Determine the (X, Y) coordinate at the center of the cell enclosing the given text.  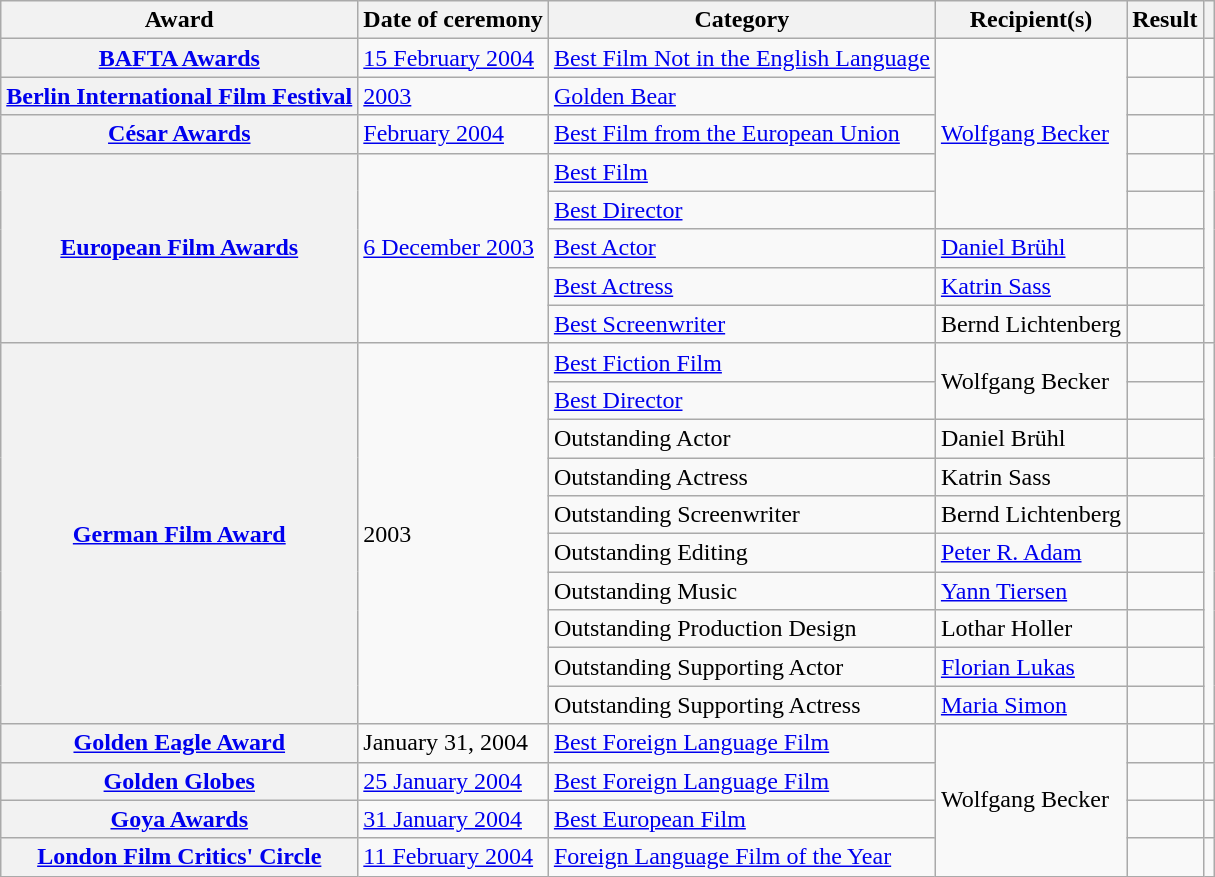
Outstanding Editing (742, 553)
Best Film (742, 172)
Best Film from the European Union (742, 134)
Recipient(s) (1030, 20)
Lothar Holler (1030, 629)
Best European Film (742, 819)
Goya Awards (180, 819)
German Film Award (180, 534)
Foreign Language Film of the Year (742, 857)
Best Film Not in the English Language (742, 58)
BAFTA Awards (180, 58)
Result (1165, 20)
Golden Eagle Award (180, 743)
Outstanding Music (742, 591)
Award (180, 20)
Best Screenwriter (742, 324)
European Film Awards (180, 248)
César Awards (180, 134)
Golden Globes (180, 781)
Florian Lukas (1030, 667)
Best Actor (742, 248)
London Film Critics' Circle (180, 857)
Outstanding Screenwriter (742, 515)
Outstanding Actor (742, 438)
Category (742, 20)
Yann Tiersen (1030, 591)
Outstanding Production Design (742, 629)
Date of ceremony (454, 20)
Outstanding Supporting Actor (742, 667)
31 January 2004 (454, 819)
Best Actress (742, 286)
Outstanding Supporting Actress (742, 705)
Best Fiction Film (742, 362)
6 December 2003 (454, 248)
January 31, 2004 (454, 743)
Peter R. Adam (1030, 553)
Berlin International Film Festival (180, 96)
Outstanding Actress (742, 477)
Golden Bear (742, 96)
February 2004 (454, 134)
11 February 2004 (454, 857)
25 January 2004 (454, 781)
15 February 2004 (454, 58)
Maria Simon (1030, 705)
